Capture the cell that displays the provided text and extract its [x, y] central coordinate. 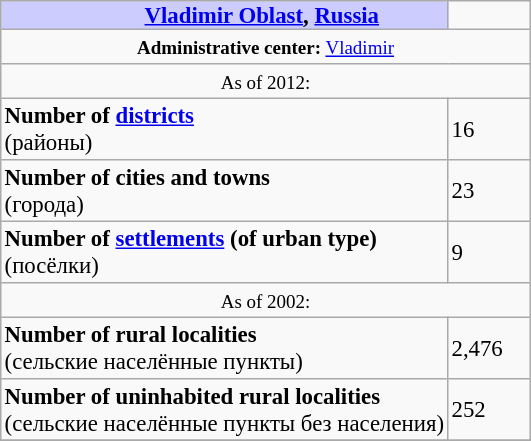
Number of settlements (of urban type)(посёлки) [224, 252]
Number of districts(районы) [224, 129]
9 [489, 252]
252 [489, 410]
Number of uninhabited rural localities(сельские населённые пункты без населения) [224, 410]
Number of cities and towns(города) [224, 191]
16 [489, 129]
Administrative center: Vladimir [266, 46]
Vladimir Oblast, Russia [224, 15]
2,476 [489, 348]
23 [489, 191]
As of 2002: [266, 300]
As of 2012: [266, 81]
Number of rural localities(сельские населённые пункты) [224, 348]
